Capture the cell that displays the provided text and extract its (x, y) central coordinate. 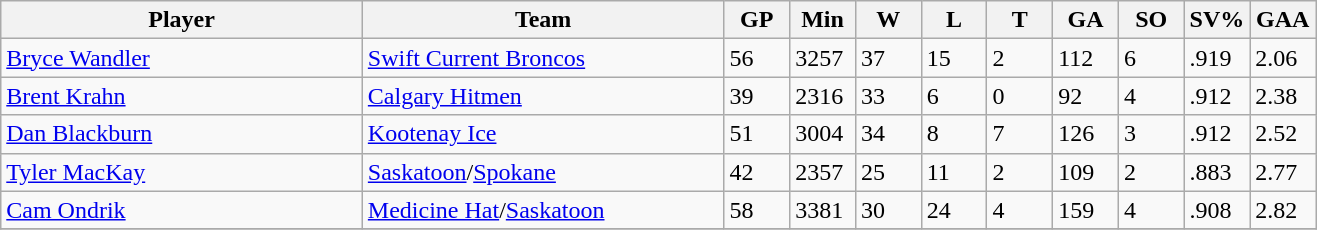
Min (823, 20)
126 (1086, 134)
112 (1086, 58)
37 (888, 58)
56 (757, 58)
W (888, 20)
51 (757, 134)
Brent Krahn (182, 96)
2.77 (1283, 172)
92 (1086, 96)
.883 (1217, 172)
2357 (823, 172)
24 (954, 210)
58 (757, 210)
2.06 (1283, 58)
Calgary Hitmen (543, 96)
.919 (1217, 58)
Bryce Wandler (182, 58)
30 (888, 210)
34 (888, 134)
SO (1151, 20)
25 (888, 172)
3381 (823, 210)
GA (1086, 20)
GAA (1283, 20)
L (954, 20)
2.82 (1283, 210)
8 (954, 134)
33 (888, 96)
3 (1151, 134)
2.52 (1283, 134)
3004 (823, 134)
0 (1020, 96)
Cam Ondrik (182, 210)
2.38 (1283, 96)
.908 (1217, 210)
Player (182, 20)
Tyler MacKay (182, 172)
Team (543, 20)
39 (757, 96)
GP (757, 20)
Saskatoon/Spokane (543, 172)
7 (1020, 134)
15 (954, 58)
109 (1086, 172)
159 (1086, 210)
42 (757, 172)
Dan Blackburn (182, 134)
3257 (823, 58)
11 (954, 172)
T (1020, 20)
Medicine Hat/Saskatoon (543, 210)
Kootenay Ice (543, 134)
SV% (1217, 20)
Swift Current Broncos (543, 58)
2316 (823, 96)
